Identify which cell holds the provided text, then report its (x, y) central coordinate. 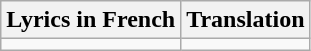
Lyrics in French (91, 20)
Translation (246, 20)
